Provide the (X, Y) coordinate of the cell's center where the given text is located.  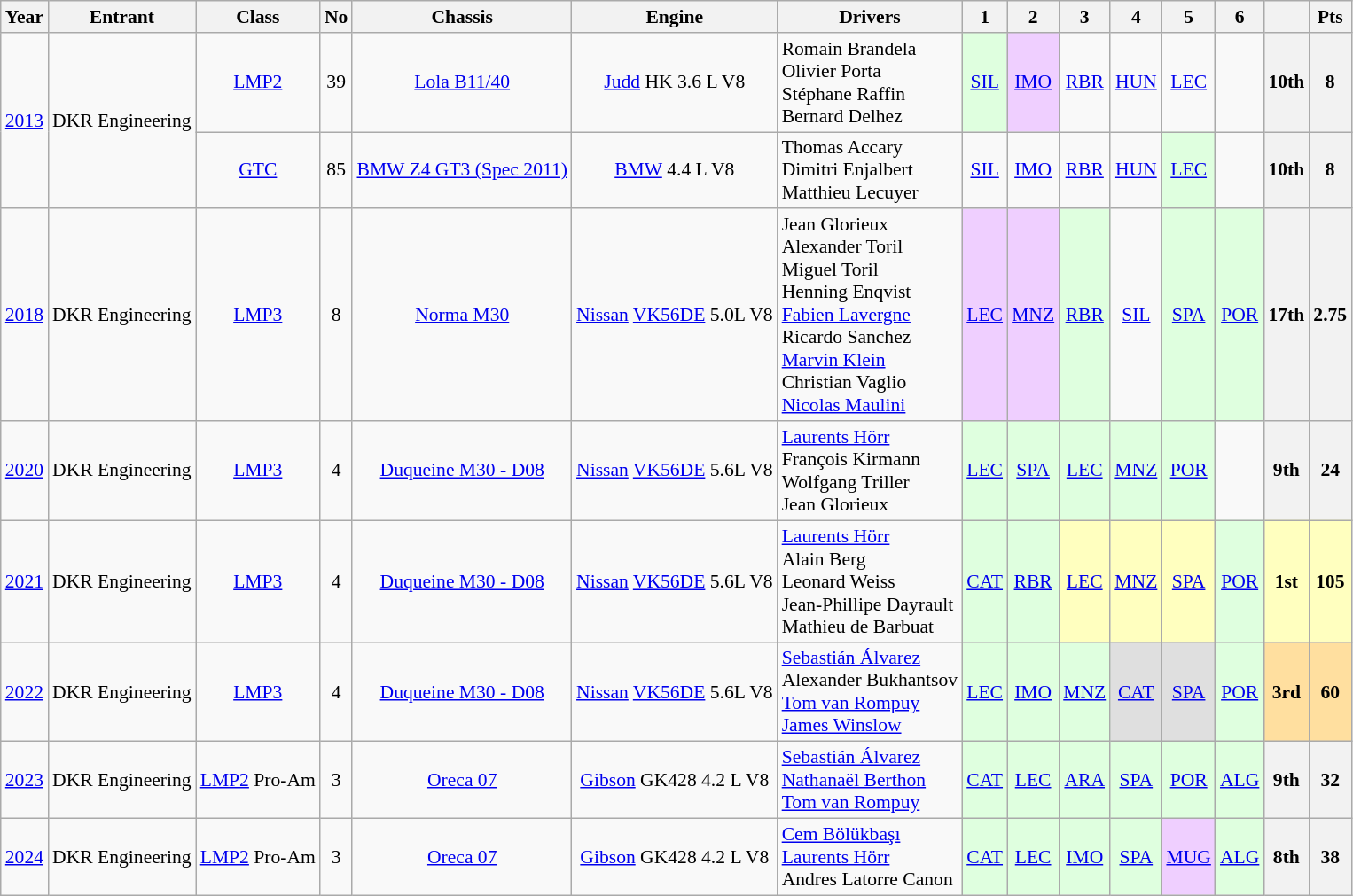
2021 (25, 581)
85 (337, 170)
LMP2 (258, 82)
105 (1330, 581)
2.75 (1330, 316)
Chassis (462, 17)
BMW Z4 GT3 (Spec 2011) (462, 170)
5 (1188, 17)
Sebastián Álvarez Nathanaël Berthon Tom van Rompuy (871, 780)
38 (1330, 858)
Laurents Hörr Alain Berg Leonard Weiss Jean-Phillipe Dayrault Mathieu de Barbuat (871, 581)
Pts (1330, 17)
8th (1286, 858)
Lola B11/40 (462, 82)
Jean Glorieux Alexander Toril Miguel Toril Henning Enqvist Fabien Lavergne Ricardo Sanchez Marvin Klein Christian Vaglio Nicolas Maulini (871, 316)
Norma M30 (462, 316)
Sebastián Álvarez Alexander Bukhantsov Tom van Rompuy James Winslow (871, 692)
No (337, 17)
Nissan VK56DE 5.0L V8 (675, 316)
Judd HK 3.6 L V8 (675, 82)
2018 (25, 316)
BMW 4.4 L V8 (675, 170)
Thomas Accary Dimitri Enjalbert Matthieu Lecuyer (871, 170)
6 (1240, 17)
MUG (1188, 858)
17th (1286, 316)
2022 (25, 692)
2024 (25, 858)
1st (1286, 581)
Drivers (871, 17)
2020 (25, 471)
Year (25, 17)
Cem Bölükbaşı Laurents Hörr Andres Latorre Canon (871, 858)
Engine (675, 17)
2013 (25, 121)
Romain Brandela Olivier Porta Stéphane Raffin Bernard Delhez (871, 82)
3rd (1286, 692)
60 (1330, 692)
2023 (25, 780)
Laurents Hörr François Kirmann Wolfgang Triller Jean Glorieux (871, 471)
Entrant (122, 17)
1 (984, 17)
GTC (258, 170)
39 (337, 82)
Class (258, 17)
2 (1033, 17)
24 (1330, 471)
32 (1330, 780)
ARA (1084, 780)
